Capture the cell that displays the provided text and extract its (X, Y) central coordinate. 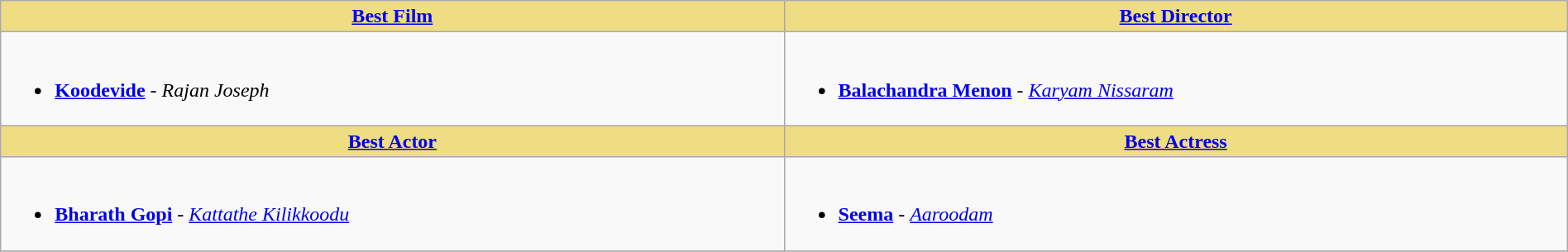
Bharath Gopi - Kattathe Kilikkoodu (392, 203)
Seema - Aaroodam (1176, 203)
Best Actor (392, 141)
Best Director (1176, 17)
Best Actress (1176, 141)
Koodevide - Rajan Joseph (392, 79)
Best Film (392, 17)
Balachandra Menon - Karyam Nissaram (1176, 79)
